Return the (X, Y) coordinate for the center point of the cell that contains the specified text.  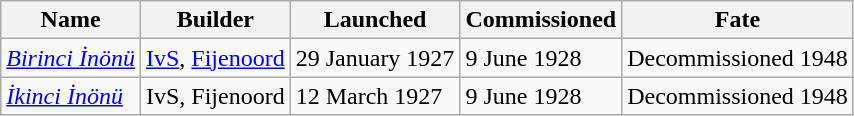
Commissioned (541, 20)
Birinci İnönü (71, 58)
Builder (215, 20)
Name (71, 20)
29 January 1927 (375, 58)
Launched (375, 20)
Fate (738, 20)
12 March 1927 (375, 96)
İkinci İnönü (71, 96)
